Determine the (x, y) coordinate at the center of the cell enclosing the given text.  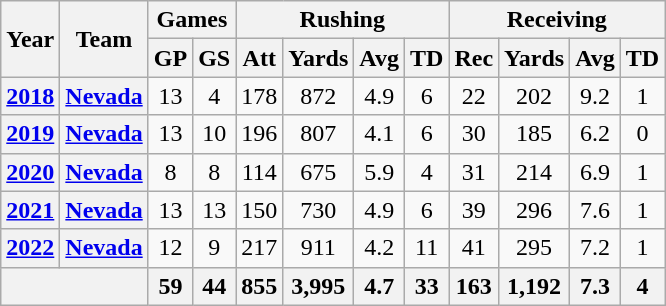
30 (474, 134)
Rec (474, 58)
5.9 (380, 172)
217 (260, 248)
855 (260, 286)
Receiving (557, 20)
196 (260, 134)
GP (170, 58)
202 (534, 96)
6.2 (596, 134)
2020 (30, 172)
872 (318, 96)
150 (260, 210)
9 (214, 248)
178 (260, 96)
Att (260, 58)
7.2 (596, 248)
Year (30, 39)
675 (318, 172)
807 (318, 134)
296 (534, 210)
Rushing (342, 20)
6.9 (596, 172)
114 (260, 172)
2022 (30, 248)
22 (474, 96)
214 (534, 172)
295 (534, 248)
33 (426, 286)
39 (474, 210)
7.3 (596, 286)
163 (474, 286)
4.2 (380, 248)
2019 (30, 134)
9.2 (596, 96)
2018 (30, 96)
11 (426, 248)
1,192 (534, 286)
41 (474, 248)
911 (318, 248)
12 (170, 248)
44 (214, 286)
4.7 (380, 286)
7.6 (596, 210)
GS (214, 58)
59 (170, 286)
31 (474, 172)
730 (318, 210)
185 (534, 134)
2021 (30, 210)
Team (104, 39)
3,995 (318, 286)
0 (642, 134)
Games (192, 20)
10 (214, 134)
4.1 (380, 134)
